For the text-containing cell, return its midpoint in [x, y] coordinate format. 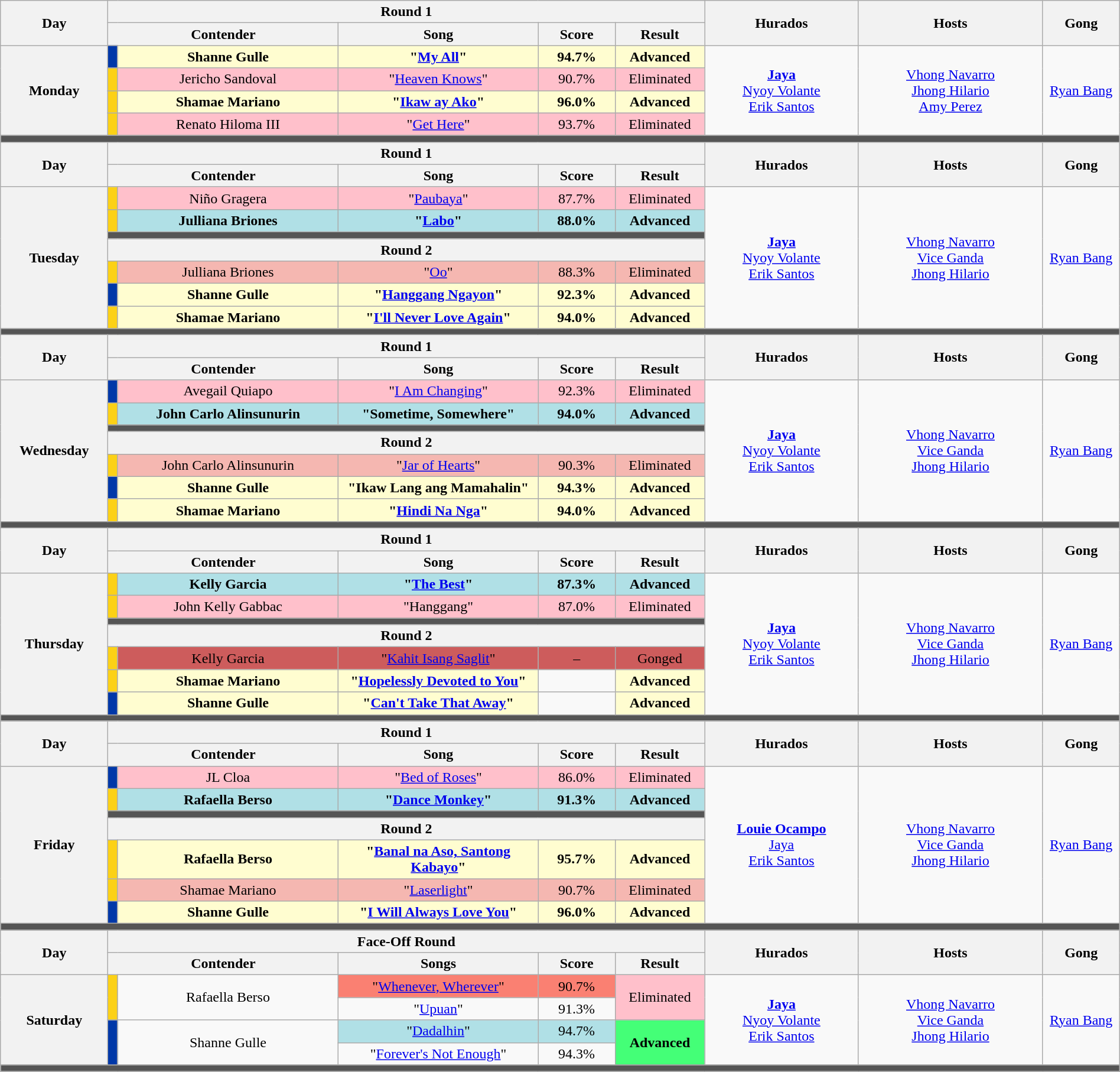
88.0% [577, 220]
John Kelly Gabbac [228, 607]
Friday [54, 844]
Face-Off Round [406, 941]
Jericho Sandoval [228, 79]
"Forever's Not Enough" [438, 1054]
"Dadalhin" [438, 1031]
Avegail Quiapo [228, 391]
"Hopelessly Devoted to You" [438, 681]
"Sometime, Somewhere" [438, 414]
90.3% [577, 465]
Tuesday [54, 258]
"Get Here" [438, 124]
"Jar of Hearts" [438, 465]
Vhong NavarroJhong HilarioAmy Perez [950, 90]
"Oo" [438, 272]
87.7% [577, 198]
"Hanggang Ngayon" [438, 295]
"The Best" [438, 584]
"Whenever, Wherever" [438, 986]
"Bed of Roses" [438, 777]
"Paubaya" [438, 198]
"Dance Monkey" [438, 800]
87.3% [577, 584]
"Hanggang" [438, 607]
88.3% [577, 272]
"Laserlight" [438, 889]
"My All" [438, 57]
Thursday [54, 644]
JL Cloa [228, 777]
"Ikaw ay Ako" [438, 102]
"Upuan" [438, 1009]
Wednesday [54, 450]
"Hindi Na Nga" [438, 510]
"Can't Take That Away" [438, 703]
Renato Hiloma III [228, 124]
86.0% [577, 777]
"Ikaw Lang ang Mamahalin" [438, 488]
Gonged [660, 658]
Louie OcampoJayaErik Santos [782, 844]
– [577, 658]
Songs [438, 964]
"I Will Always Love You" [438, 912]
Niño Gragera [228, 198]
93.7% [577, 124]
"Heaven Knows" [438, 79]
87.0% [577, 607]
"I Am Changing" [438, 391]
Monday [54, 90]
95.7% [577, 859]
"Kahit Isang Saglit" [438, 658]
"Labo" [438, 220]
"Banal na Aso, Santong Kabayo" [438, 859]
"I'll Never Love Again" [438, 317]
Saturday [54, 1020]
